For the text-containing cell, return its midpoint in [X, Y] coordinate format. 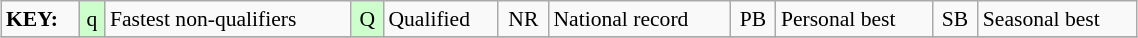
KEY: [40, 19]
Personal best [854, 19]
SB [955, 19]
Q [367, 19]
Fastest non-qualifiers [228, 19]
Qualified [440, 19]
PB [753, 19]
NR [523, 19]
q [92, 19]
National record [639, 19]
Seasonal best [1058, 19]
